Detect which cell encompasses the target text, then output its [X, Y] center coordinate. 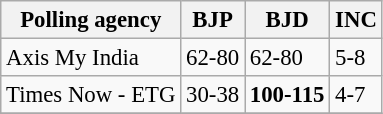
Axis My India [91, 58]
5-8 [356, 58]
INC [356, 20]
BJD [286, 20]
Times Now - ETG [91, 95]
30-38 [213, 95]
100-115 [286, 95]
BJP [213, 20]
4-7 [356, 95]
Polling agency [91, 20]
